Provide the [x, y] coordinate of the cell's center where the given text is located.  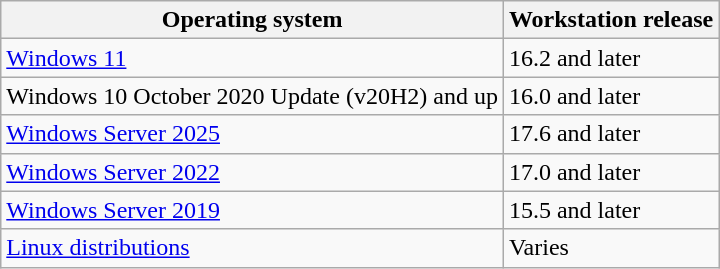
Windows 10 October 2020 Update (v20H2) and up [252, 96]
Windows 11 [252, 58]
Windows Server 2019 [252, 210]
16.0 and later [610, 96]
17.6 and later [610, 134]
Workstation release [610, 20]
Linux distributions [252, 248]
Windows Server 2022 [252, 172]
16.2 and later [610, 58]
Varies [610, 248]
15.5 and later [610, 210]
17.0 and later [610, 172]
Windows Server 2025 [252, 134]
Operating system [252, 20]
